Detect which cell encompasses the target text, then output its [X, Y] center coordinate. 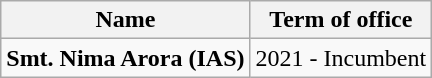
Term of office [341, 20]
Name [126, 20]
2021 - Incumbent [341, 58]
Smt. Nima Arora (IAS) [126, 58]
